Determine the (X, Y) coordinate at the center of the cell enclosing the given text.  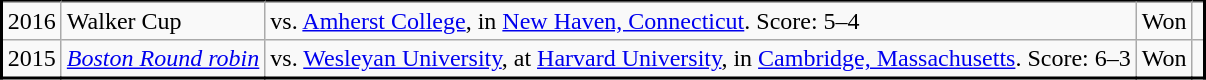
vs. Amherst College, in New Haven, Connecticut. Score: 5–4 (700, 21)
2016 (32, 21)
vs. Wesleyan University, at Harvard University, in Cambridge, Massachusetts. Score: 6–3 (700, 60)
2015 (32, 60)
Boston Round robin (163, 60)
Walker Cup (163, 21)
